Extract the (X, Y) coordinate from the center of the cell holding the provided text.  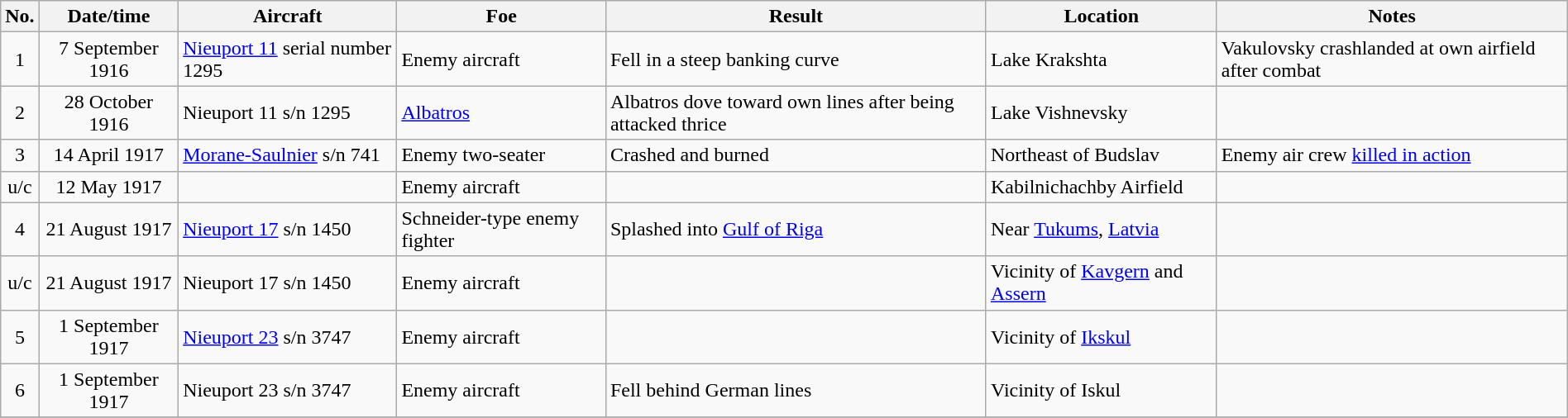
Vicinity of Ikskul (1102, 337)
Albatros (501, 112)
5 (20, 337)
Splashed into Gulf of Riga (796, 230)
Foe (501, 17)
Fell in a steep banking curve (796, 59)
Vakulovsky crashlanded at own airfield after combat (1392, 59)
14 April 1917 (109, 155)
Location (1102, 17)
Kabilnichachby Airfield (1102, 187)
Vicinity of Kavgern and Assern (1102, 283)
Aircraft (288, 17)
Near Tukums, Latvia (1102, 230)
12 May 1917 (109, 187)
Lake Vishnevsky (1102, 112)
Vicinity of Iskul (1102, 390)
Schneider-type enemy fighter (501, 230)
4 (20, 230)
Crashed and burned (796, 155)
6 (20, 390)
Lake Krakshta (1102, 59)
Date/time (109, 17)
1 (20, 59)
28 October 1916 (109, 112)
3 (20, 155)
Northeast of Budslav (1102, 155)
Nieuport 11 s/n 1295 (288, 112)
Notes (1392, 17)
Albatros dove toward own lines after being attacked thrice (796, 112)
No. (20, 17)
Enemy air crew killed in action (1392, 155)
7 September 1916 (109, 59)
Enemy two-seater (501, 155)
Fell behind German lines (796, 390)
Morane-Saulnier s/n 741 (288, 155)
2 (20, 112)
Result (796, 17)
Nieuport 11 serial number 1295 (288, 59)
